Capture the cell that displays the provided text and extract its (X, Y) central coordinate. 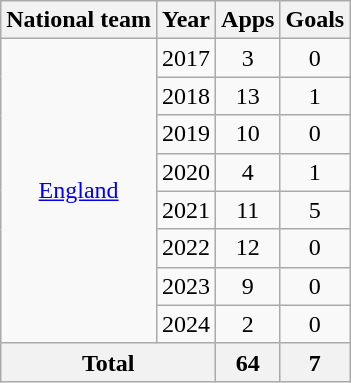
3 (248, 58)
Total (108, 362)
9 (248, 286)
2018 (186, 96)
13 (248, 96)
Year (186, 20)
64 (248, 362)
England (79, 191)
7 (315, 362)
5 (315, 210)
Goals (315, 20)
11 (248, 210)
2022 (186, 248)
12 (248, 248)
4 (248, 172)
2023 (186, 286)
2024 (186, 324)
2019 (186, 134)
2017 (186, 58)
Apps (248, 20)
National team (79, 20)
2021 (186, 210)
2020 (186, 172)
2 (248, 324)
10 (248, 134)
